Determine the (x, y) coordinate at the center of the cell enclosing the given text.  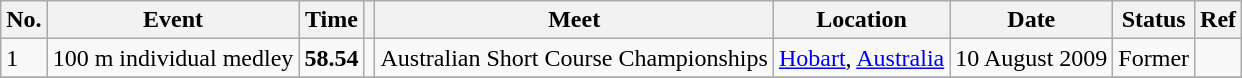
Event (173, 20)
Meet (574, 20)
Location (861, 20)
58.54 (332, 58)
Time (332, 20)
Former (1154, 58)
Status (1154, 20)
100 m individual medley (173, 58)
1 (24, 58)
Ref (1218, 20)
Date (1032, 20)
No. (24, 20)
Hobart, Australia (861, 58)
10 August 2009 (1032, 58)
Australian Short Course Championships (574, 58)
